Identify which cell holds the provided text, then report its (X, Y) central coordinate. 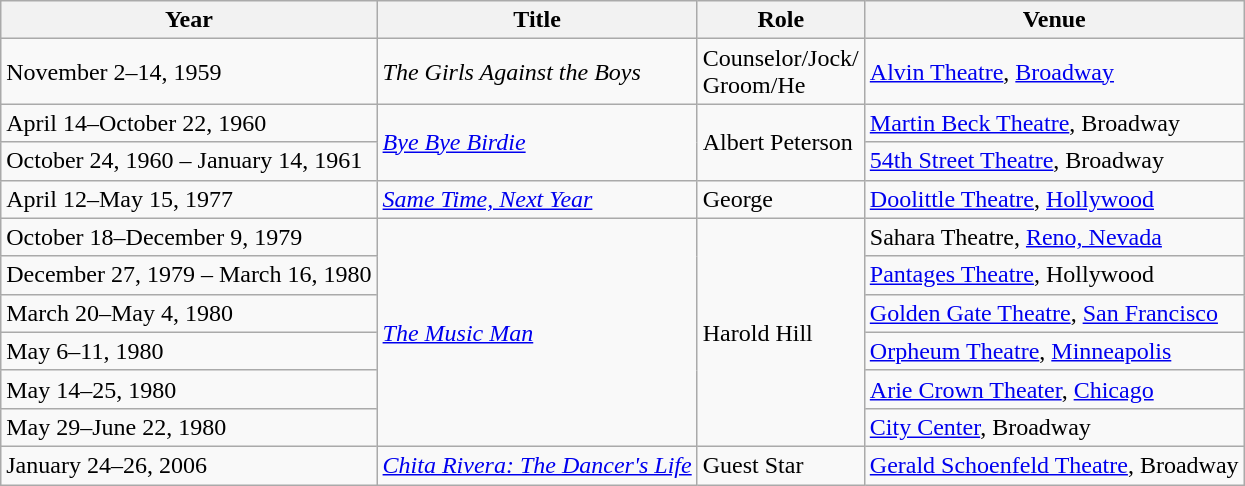
October 24, 1960 – January 14, 1961 (189, 161)
Year (189, 20)
Arie Crown Theater, Chicago (1054, 389)
October 18–December 9, 1979 (189, 237)
Orpheum Theatre, Minneapolis (1054, 351)
Albert Peterson (780, 142)
April 14–October 22, 1960 (189, 123)
Chita Rivera: The Dancer's Life (537, 465)
January 24–26, 2006 (189, 465)
Martin Beck Theatre, Broadway (1054, 123)
Same Time, Next Year (537, 199)
Pantages Theatre, Hollywood (1054, 275)
The Music Man (537, 332)
May 29–June 22, 1980 (189, 427)
Harold Hill (780, 332)
Golden Gate Theatre, San Francisco (1054, 313)
Bye Bye Birdie (537, 142)
November 2–14, 1959 (189, 72)
Title (537, 20)
George (780, 199)
Gerald Schoenfeld Theatre, Broadway (1054, 465)
54th Street Theatre, Broadway (1054, 161)
The Girls Against the Boys (537, 72)
Sahara Theatre, Reno, Nevada (1054, 237)
City Center, Broadway (1054, 427)
May 6–11, 1980 (189, 351)
Role (780, 20)
Venue (1054, 20)
Alvin Theatre, Broadway (1054, 72)
April 12–May 15, 1977 (189, 199)
March 20–May 4, 1980 (189, 313)
May 14–25, 1980 (189, 389)
Guest Star (780, 465)
Doolittle Theatre, Hollywood (1054, 199)
Counselor/Jock/Groom/He (780, 72)
December 27, 1979 – March 16, 1980 (189, 275)
